Locate the cell with the specified text and output its [x, y] center coordinate. 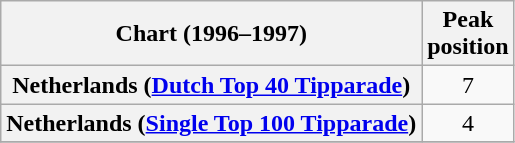
Chart (1996–1997) [212, 34]
4 [468, 123]
Netherlands (Dutch Top 40 Tipparade) [212, 85]
Netherlands (Single Top 100 Tipparade) [212, 123]
7 [468, 85]
Peakposition [468, 34]
